Return the [X, Y] coordinate for the center point of the cell that contains the specified text.  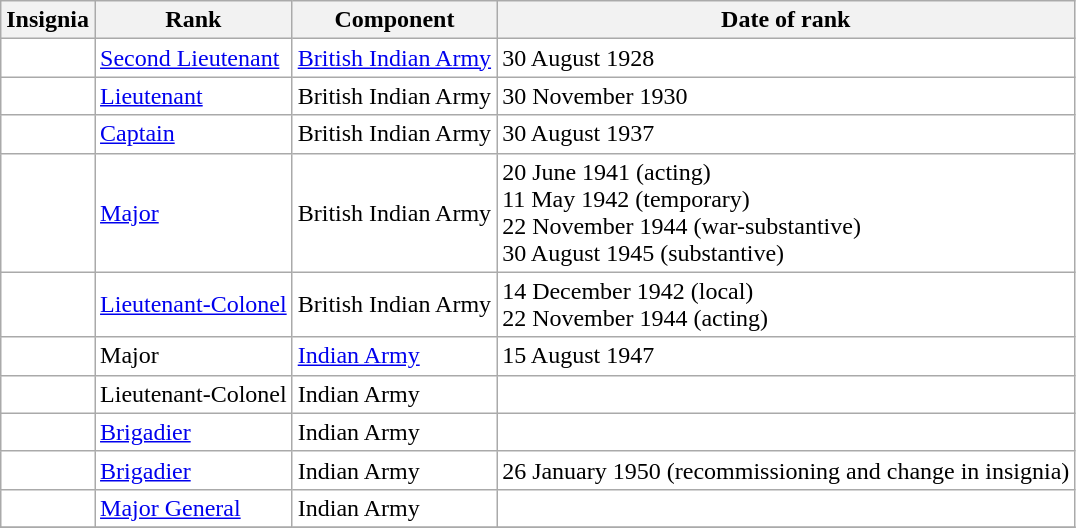
14 December 1942 (local)22 November 1944 (acting) [786, 304]
Lieutenant [194, 96]
Rank [194, 20]
Second Lieutenant [194, 58]
26 January 1950 (recommissioning and change in insignia) [786, 470]
Major General [194, 508]
30 August 1937 [786, 134]
Date of rank [786, 20]
30 August 1928 [786, 58]
15 August 1947 [786, 356]
Insignia [48, 20]
Captain [194, 134]
20 June 1941 (acting)11 May 1942 (temporary)22 November 1944 (war-substantive)30 August 1945 (substantive) [786, 212]
30 November 1930 [786, 96]
Component [394, 20]
